Provide the (X, Y) coordinate of the cell's center where the given text is located.  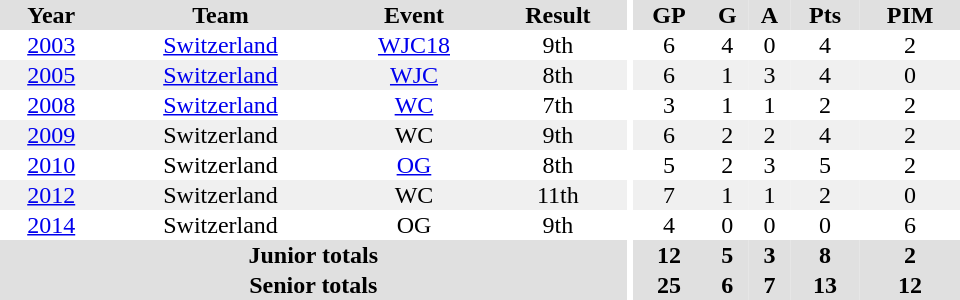
13 (825, 285)
Result (558, 15)
11th (558, 195)
PIM (910, 15)
2005 (51, 75)
Pts (825, 15)
25 (670, 285)
2008 (51, 105)
2012 (51, 195)
2010 (51, 165)
Team (220, 15)
Junior totals (314, 255)
8 (825, 255)
7th (558, 105)
A (770, 15)
WJC (414, 75)
Year (51, 15)
2003 (51, 45)
GP (670, 15)
2009 (51, 135)
2014 (51, 225)
Event (414, 15)
G (728, 15)
Senior totals (314, 285)
WJC18 (414, 45)
